Detect which cell encompasses the target text, then output its (x, y) center coordinate. 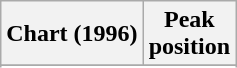
Peakposition (189, 34)
Chart (1996) (72, 34)
